Locate the cell with the specified text and output its (x, y) center coordinate. 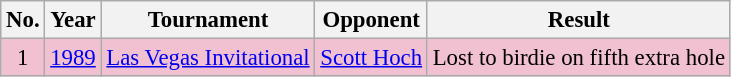
Tournament (208, 20)
Scott Hoch (371, 58)
No. (23, 20)
Result (578, 20)
Opponent (371, 20)
Las Vegas Invitational (208, 58)
Lost to birdie on fifth extra hole (578, 58)
1 (23, 58)
Year (73, 20)
1989 (73, 58)
